Locate the cell with the specified text and output its (x, y) center coordinate. 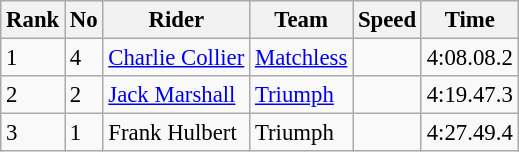
Team (302, 20)
Rider (176, 20)
4:19.47.3 (470, 95)
Matchless (302, 58)
4 (84, 58)
Rank (33, 20)
3 (33, 133)
4:27.49.4 (470, 133)
No (84, 20)
Frank Hulbert (176, 133)
Time (470, 20)
4:08.08.2 (470, 58)
Jack Marshall (176, 95)
Charlie Collier (176, 58)
Speed (388, 20)
